Return the [x, y] coordinate for the center point of the cell that contains the specified text.  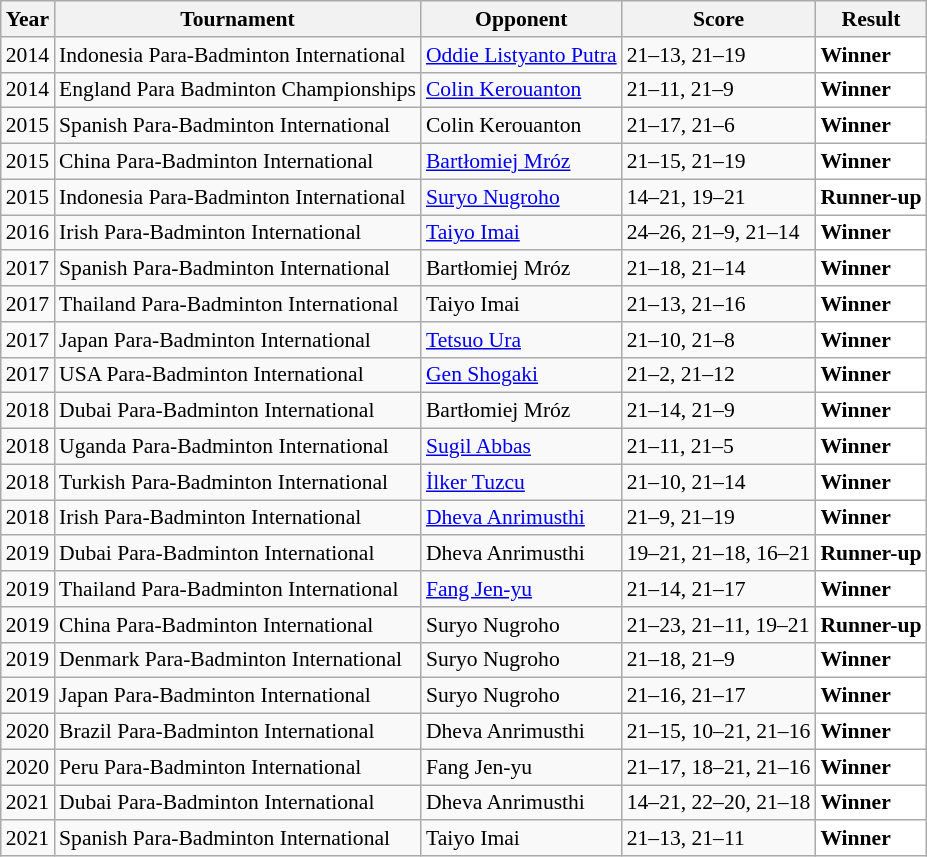
14–21, 22–20, 21–18 [719, 803]
21–15, 21–19 [719, 162]
2016 [28, 233]
USA Para-Badminton International [238, 375]
Tetsuo Ura [522, 340]
21–10, 21–14 [719, 482]
Gen Shogaki [522, 375]
21–18, 21–14 [719, 269]
21–9, 21–19 [719, 518]
21–23, 21–11, 19–21 [719, 625]
14–21, 19–21 [719, 197]
Oddie Listyanto Putra [522, 55]
21–13, 21–11 [719, 839]
21–15, 10–21, 21–16 [719, 732]
Denmark Para-Badminton International [238, 660]
İlker Tuzcu [522, 482]
Result [870, 19]
21–13, 21–19 [719, 55]
Peru Para-Badminton International [238, 767]
21–14, 21–17 [719, 589]
21–16, 21–17 [719, 696]
Year [28, 19]
Tournament [238, 19]
Score [719, 19]
21–2, 21–12 [719, 375]
21–17, 21–6 [719, 126]
19–21, 21–18, 16–21 [719, 554]
21–11, 21–9 [719, 90]
21–11, 21–5 [719, 447]
Sugil Abbas [522, 447]
21–14, 21–9 [719, 411]
21–10, 21–8 [719, 340]
24–26, 21–9, 21–14 [719, 233]
Brazil Para-Badminton International [238, 732]
21–17, 18–21, 21–16 [719, 767]
England Para Badminton Championships [238, 90]
Turkish Para-Badminton International [238, 482]
21–18, 21–9 [719, 660]
21–13, 21–16 [719, 304]
Uganda Para-Badminton International [238, 447]
Opponent [522, 19]
